Return [x, y] of the center of cell containing provided text 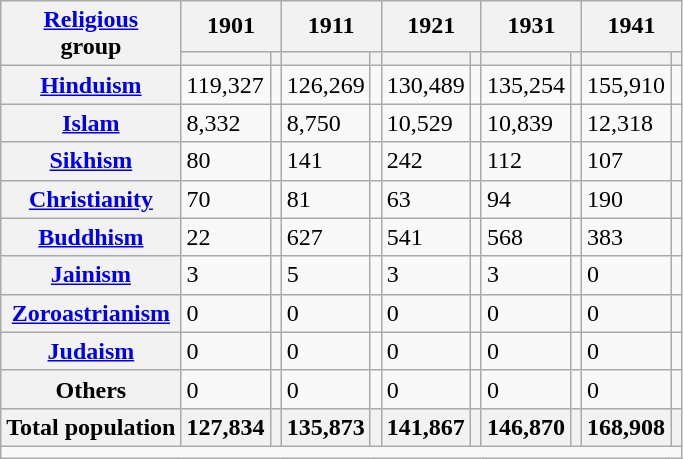
627 [326, 237]
1911 [331, 26]
Christianity [91, 199]
Others [91, 389]
1921 [431, 26]
80 [226, 161]
Total population [91, 427]
130,489 [426, 85]
8,750 [326, 123]
10,529 [426, 123]
Religiousgroup [91, 34]
1901 [231, 26]
135,873 [326, 427]
112 [526, 161]
8,332 [226, 123]
1941 [632, 26]
242 [426, 161]
94 [526, 199]
127,834 [226, 427]
81 [326, 199]
190 [626, 199]
Buddhism [91, 237]
1931 [531, 26]
70 [226, 199]
63 [426, 199]
568 [526, 237]
Islam [91, 123]
541 [426, 237]
146,870 [526, 427]
135,254 [526, 85]
5 [326, 275]
Sikhism [91, 161]
141,867 [426, 427]
Zoroastrianism [91, 313]
Jainism [91, 275]
119,327 [226, 85]
141 [326, 161]
383 [626, 237]
126,269 [326, 85]
12,318 [626, 123]
10,839 [526, 123]
22 [226, 237]
Judaism [91, 351]
155,910 [626, 85]
107 [626, 161]
168,908 [626, 427]
Hinduism [91, 85]
